Detect which cell encompasses the target text, then output its [x, y] center coordinate. 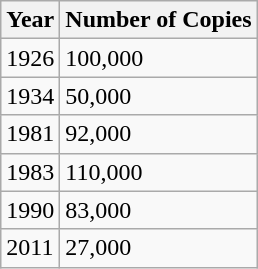
1990 [30, 210]
50,000 [158, 96]
110,000 [158, 172]
1926 [30, 58]
1981 [30, 134]
Number of Copies [158, 20]
2011 [30, 248]
1934 [30, 96]
1983 [30, 172]
83,000 [158, 210]
92,000 [158, 134]
Year [30, 20]
100,000 [158, 58]
27,000 [158, 248]
